Provide the (X, Y) coordinate of the cell's center where the given text is located.  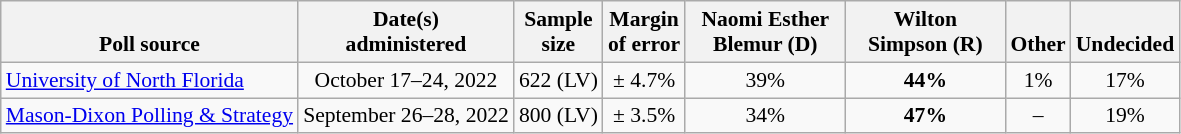
800 (LV) (558, 116)
Undecided (1125, 32)
± 3.5% (644, 116)
Naomi EstherBlemur (D) (765, 32)
Poll source (150, 32)
WiltonSimpson (R) (925, 32)
University of North Florida (150, 80)
17% (1125, 80)
44% (925, 80)
Other (1038, 32)
47% (925, 116)
September 26–28, 2022 (406, 116)
October 17–24, 2022 (406, 80)
39% (765, 80)
Samplesize (558, 32)
– (1038, 116)
1% (1038, 80)
Marginof error (644, 32)
19% (1125, 116)
± 4.7% (644, 80)
Mason-Dixon Polling & Strategy (150, 116)
622 (LV) (558, 80)
Date(s)administered (406, 32)
34% (765, 116)
